Return the (x, y) coordinate for the center point of the cell that contains the specified text.  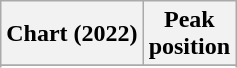
Peakposition (189, 34)
Chart (2022) (72, 34)
